Determine the (X, Y) coordinate at the center of the cell enclosing the given text.  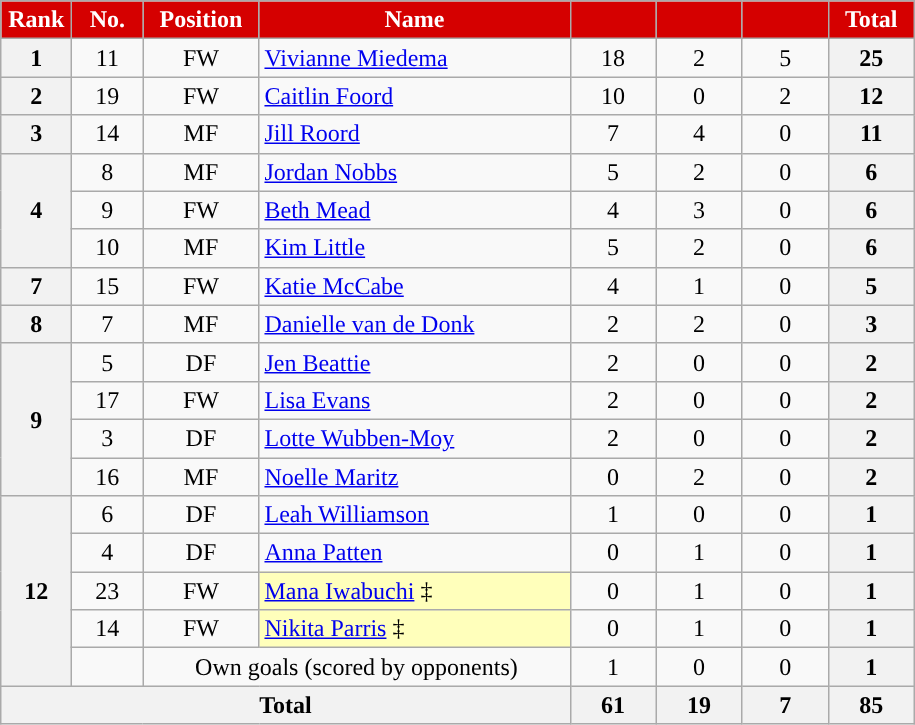
25 (871, 58)
Danielle van de Donk (414, 324)
Jen Beattie (414, 362)
Nikita Parris ‡ (414, 629)
Jill Roord (414, 134)
Anna Patten (414, 553)
15 (108, 286)
Name (414, 20)
Noelle Maritz (414, 477)
Caitlin Foord (414, 96)
85 (871, 705)
Rank (36, 20)
17 (108, 400)
Katie McCabe (414, 286)
Leah Williamson (414, 515)
Lotte Wubben-Moy (414, 438)
18 (613, 58)
Position (201, 20)
Lisa Evans (414, 400)
Beth Mead (414, 210)
Vivianne Miedema (414, 58)
61 (613, 705)
Mana Iwabuchi ‡ (414, 591)
Jordan Nobbs (414, 172)
No. (108, 20)
Own goals (scored by opponents) (356, 667)
16 (108, 477)
23 (108, 591)
Kim Little (414, 248)
